Identify which cell holds the provided text, then report its (x, y) central coordinate. 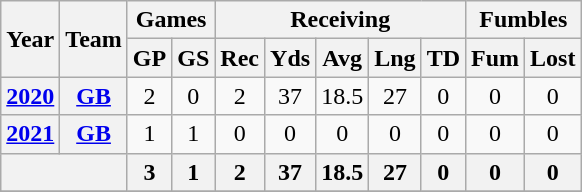
Fumbles (524, 20)
Avg (342, 58)
Rec (240, 58)
Fum (496, 58)
Lost (553, 58)
GP (149, 58)
Receiving (340, 20)
Games (170, 20)
2021 (30, 134)
2020 (30, 96)
Year (30, 39)
Team (94, 39)
Lng (395, 58)
GS (194, 58)
Yds (290, 58)
TD (443, 58)
3 (149, 172)
